Return [x, y] of the center of cell containing provided text 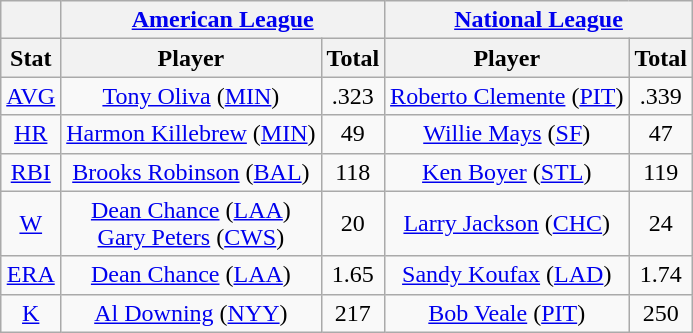
Dean Chance (LAA)Gary Peters (CWS) [191, 224]
K [31, 313]
National League [539, 20]
Bob Veale (PIT) [507, 313]
118 [353, 172]
American League [223, 20]
Ken Boyer (STL) [507, 172]
RBI [31, 172]
AVG [31, 96]
Larry Jackson (CHC) [507, 224]
217 [353, 313]
W [31, 224]
49 [353, 134]
47 [661, 134]
Harmon Killebrew (MIN) [191, 134]
Sandy Koufax (LAD) [507, 275]
Al Downing (NYY) [191, 313]
Dean Chance (LAA) [191, 275]
20 [353, 224]
250 [661, 313]
HR [31, 134]
119 [661, 172]
ERA [31, 275]
24 [661, 224]
Willie Mays (SF) [507, 134]
Brooks Robinson (BAL) [191, 172]
Roberto Clemente (PIT) [507, 96]
Tony Oliva (MIN) [191, 96]
1.74 [661, 275]
Stat [31, 58]
.323 [353, 96]
1.65 [353, 275]
.339 [661, 96]
